Return (x, y) of the center of cell containing provided text 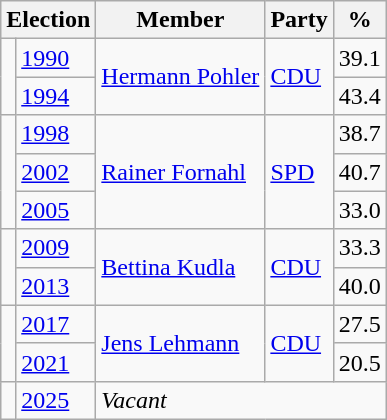
Bettina Kudla (180, 267)
Party (299, 20)
27.5 (360, 324)
38.7 (360, 134)
1998 (56, 134)
2013 (56, 286)
SPD (299, 172)
2021 (56, 362)
2017 (56, 324)
2009 (56, 248)
Jens Lehmann (180, 343)
% (360, 20)
39.1 (360, 58)
20.5 (360, 362)
1994 (56, 96)
Hermann Pohler (180, 77)
40.7 (360, 172)
2005 (56, 210)
2025 (56, 400)
Vacant (241, 400)
40.0 (360, 286)
33.0 (360, 210)
2002 (56, 172)
Member (180, 20)
Rainer Fornahl (180, 172)
33.3 (360, 248)
1990 (56, 58)
Election (48, 20)
43.4 (360, 96)
